Find where the given text appears and provide that cell's center as [x, y] coordinate. 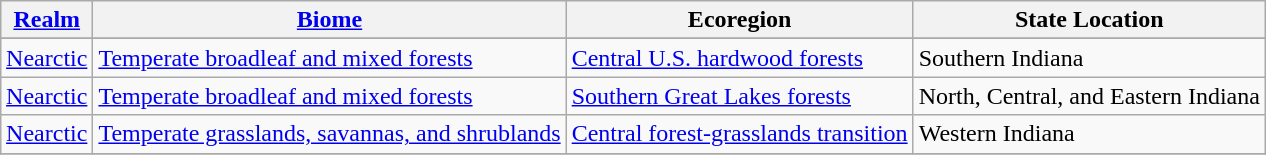
Ecoregion [740, 20]
Biome [330, 20]
Southern Great Lakes forests [740, 96]
Western Indiana [1089, 134]
Central forest-grasslands transition [740, 134]
North, Central, and Eastern Indiana [1089, 96]
Central U.S. hardwood forests [740, 58]
Realm [47, 20]
Temperate grasslands, savannas, and shrublands [330, 134]
State Location [1089, 20]
Southern Indiana [1089, 58]
